Determine the [x, y] coordinate at the center of the cell enclosing the given text.  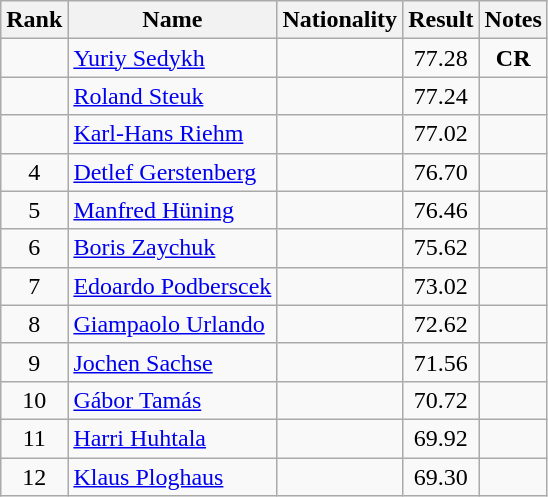
76.46 [441, 210]
69.30 [441, 477]
75.62 [441, 248]
10 [34, 400]
73.02 [441, 286]
Harri Huhtala [172, 438]
9 [34, 362]
76.70 [441, 172]
12 [34, 477]
Result [441, 20]
77.24 [441, 96]
Karl-Hans Riehm [172, 134]
72.62 [441, 324]
Edoardo Podberscek [172, 286]
77.28 [441, 58]
CR [513, 58]
70.72 [441, 400]
Jochen Sachse [172, 362]
6 [34, 248]
Giampaolo Urlando [172, 324]
Nationality [340, 20]
8 [34, 324]
69.92 [441, 438]
11 [34, 438]
5 [34, 210]
71.56 [441, 362]
Rank [34, 20]
Klaus Ploghaus [172, 477]
Manfred Hüning [172, 210]
Roland Steuk [172, 96]
Name [172, 20]
Notes [513, 20]
Boris Zaychuk [172, 248]
4 [34, 172]
77.02 [441, 134]
Detlef Gerstenberg [172, 172]
7 [34, 286]
Gábor Tamás [172, 400]
Yuriy Sedykh [172, 58]
